Capture the cell that displays the provided text and extract its [X, Y] central coordinate. 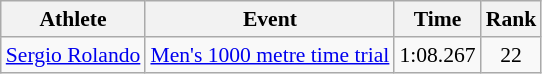
Rank [512, 19]
Men's 1000 metre time trial [270, 55]
Event [270, 19]
Athlete [74, 19]
1:08.267 [437, 55]
22 [512, 55]
Time [437, 19]
Sergio Rolando [74, 55]
